Locate the cell with the specified text and output its [x, y] center coordinate. 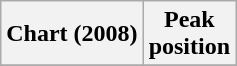
Peakposition [189, 34]
Chart (2008) [72, 34]
